Pinpoint the cell where the given text exists, returning its [x, y] midpoint coordinate. 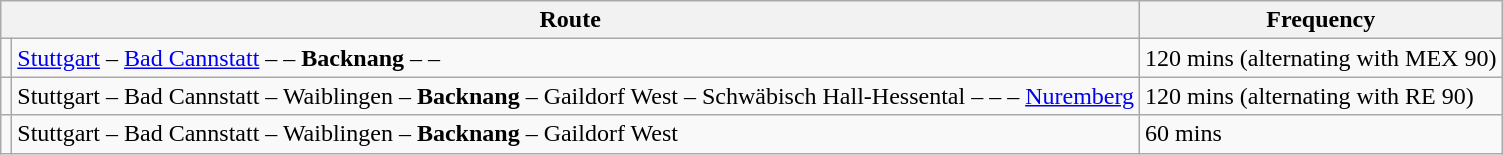
60 mins [1321, 134]
120 mins (alternating with MEX 90) [1321, 58]
Frequency [1321, 20]
Route [570, 20]
Stuttgart – Bad Cannstatt – Waiblingen – Backnang – Gaildorf West [576, 134]
120 mins (alternating with RE 90) [1321, 96]
Stuttgart – Bad Cannstatt – Waiblingen – Backnang – Gaildorf West – Schwäbisch Hall-Hessental – – – Nuremberg [576, 96]
Stuttgart – Bad Cannstatt – – Backnang – – [576, 58]
